Provide the (X, Y) coordinate of the cell's center where the given text is located.  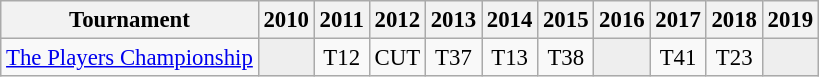
2011 (342, 20)
2012 (397, 20)
2014 (510, 20)
T38 (566, 58)
2010 (286, 20)
2016 (622, 20)
T41 (678, 58)
The Players Championship (130, 58)
2013 (453, 20)
2015 (566, 20)
2017 (678, 20)
CUT (397, 58)
T12 (342, 58)
Tournament (130, 20)
T13 (510, 58)
2019 (790, 20)
T37 (453, 58)
2018 (734, 20)
T23 (734, 58)
